Provide the [X, Y] coordinate of the cell's center where the given text is located.  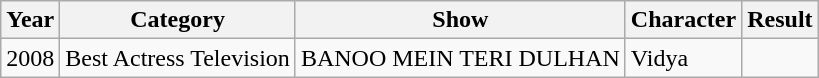
Best Actress Television [178, 58]
2008 [30, 58]
Category [178, 20]
BANOO MEIN TERI DULHAN [460, 58]
Character [683, 20]
Vidya [683, 58]
Year [30, 20]
Result [780, 20]
Show [460, 20]
